Return (x, y) of the center of cell containing provided text 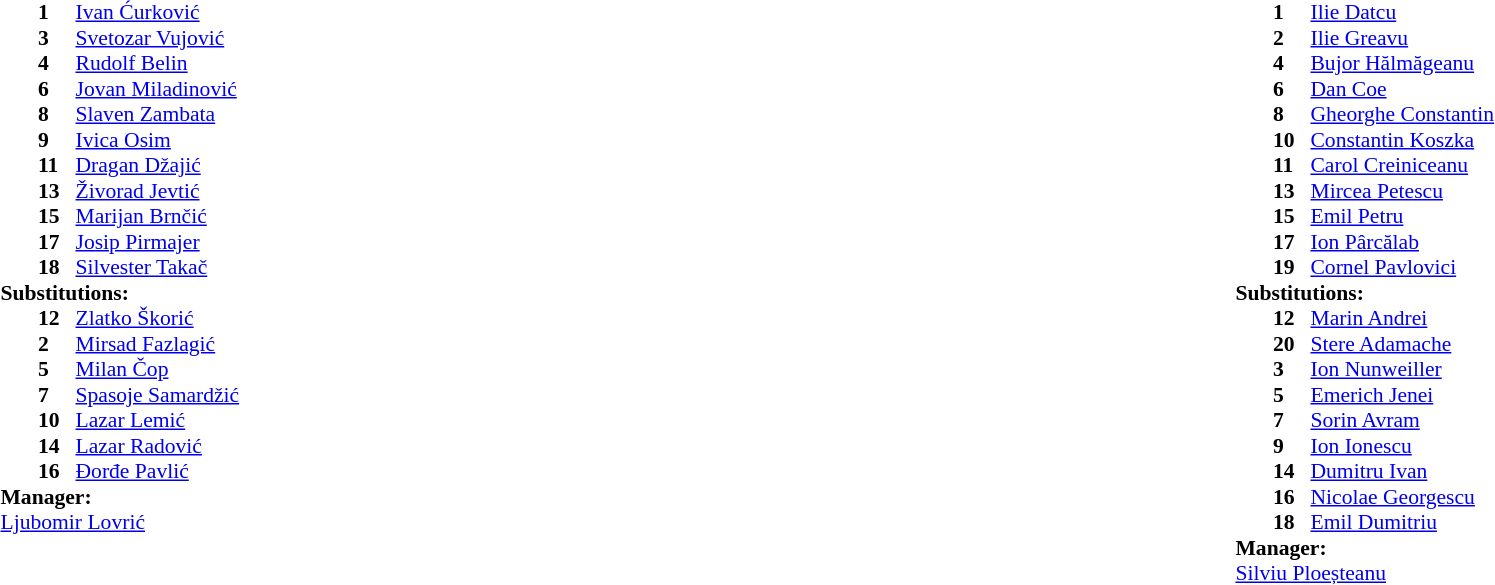
Carol Creiniceanu (1402, 165)
Emerich Jenei (1402, 395)
20 (1292, 344)
Cornel Pavlovici (1402, 267)
Đorđe Pavlić (158, 471)
Ion Nunweiller (1402, 369)
Rudolf Belin (158, 63)
Stere Adamache (1402, 344)
Lazar Radović (158, 446)
Ivica Osim (158, 140)
Dragan Džajić (158, 165)
Svetozar Vujović (158, 38)
Gheorghe Constantin (1402, 115)
Jovan Miladinović (158, 89)
Emil Dumitriu (1402, 523)
Lazar Lemić (158, 421)
Sorin Avram (1402, 421)
Ilie Datcu (1402, 13)
Živorad Jevtić (158, 191)
Ilie Greavu (1402, 38)
19 (1292, 267)
Nicolae Georgescu (1402, 497)
Dan Coe (1402, 89)
Josip Pirmajer (158, 242)
Ljubomir Lovrić (120, 523)
Marijan Brnčić (158, 217)
Spasoje Samardžić (158, 395)
Marin Andrei (1402, 319)
Ion Ionescu (1402, 446)
Dumitru Ivan (1402, 471)
Bujor Hălmăgeanu (1402, 63)
Milan Čop (158, 369)
Zlatko Škorić (158, 319)
Slaven Zambata (158, 115)
Mirsad Fazlagić (158, 344)
Silvester Takač (158, 267)
Emil Petru (1402, 217)
Ivan Ćurković (158, 13)
Constantin Koszka (1402, 140)
Mircea Petescu (1402, 191)
Ion Pârcălab (1402, 242)
